For the text-containing cell, return its midpoint in [X, Y] coordinate format. 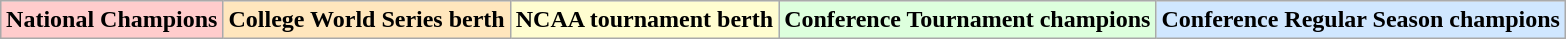
Conference Regular Season champions [1361, 20]
College World Series berth [366, 20]
National Champions [112, 20]
Conference Tournament champions [968, 20]
NCAA tournament berth [644, 20]
